Extract the [X, Y] coordinate from the center of the cell holding the provided text.  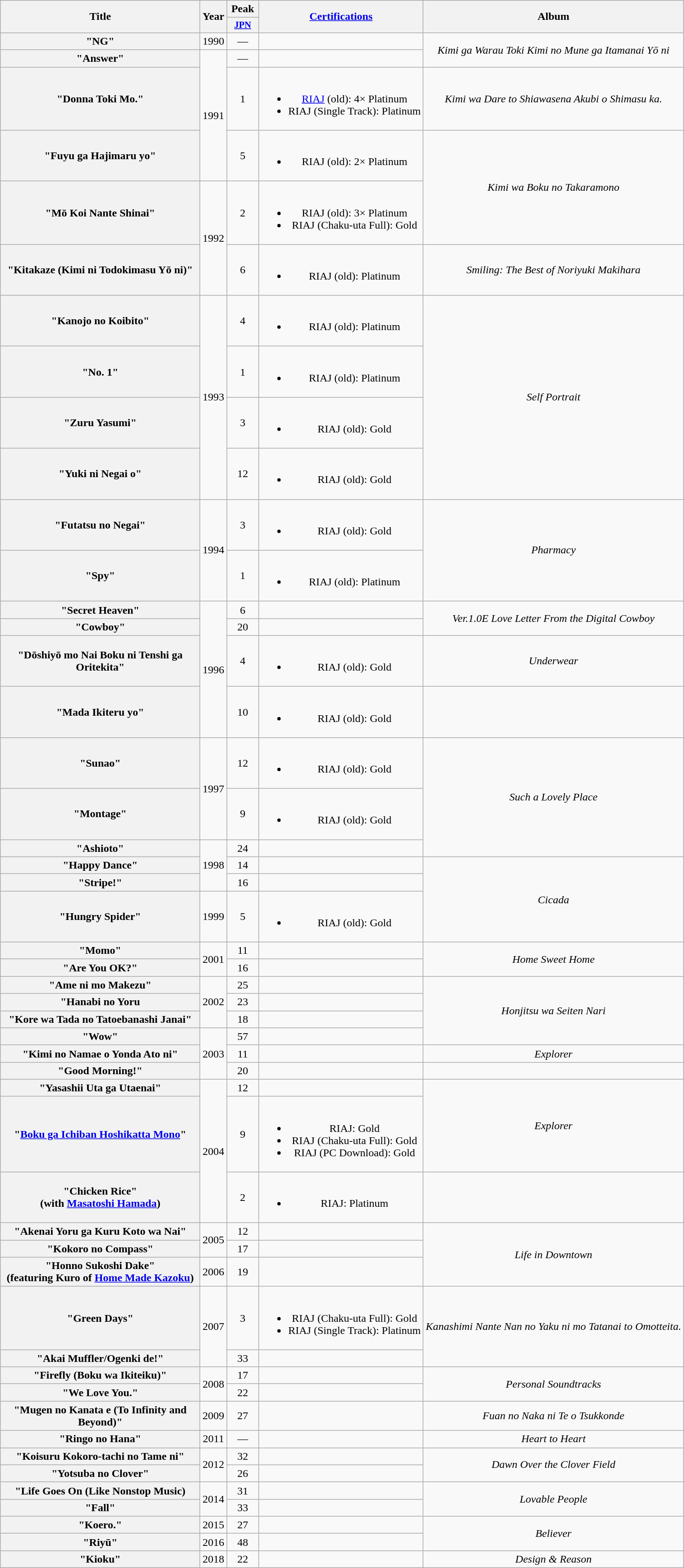
"Wow" [100, 1036]
2004 [214, 1151]
"Sunao" [100, 763]
"Kioku" [100, 1559]
"Montage" [100, 814]
"Zuru Yasumi" [100, 423]
"Life Goes On (Like Nonstop Music) [100, 1490]
"Yasashii Uta ga Utaenai" [100, 1088]
"Fall" [100, 1508]
Certifications [341, 17]
"Are You OK?" [100, 968]
23 [243, 1002]
1997 [214, 788]
"Chicken Rice"(with Masatoshi Hamada) [100, 1197]
"Dōshiyō mo Nai Boku ni Tenshi ga Oritekita" [100, 661]
2014 [214, 1499]
2008 [214, 1384]
RIAJ: GoldRIAJ (Chaku-uta Full): GoldRIAJ (PC Download): Gold [341, 1134]
RIAJ: Platinum [341, 1197]
1992 [214, 238]
14 [243, 865]
1996 [214, 669]
"Koisuru Kokoro-tachi no Tame ni" [100, 1456]
1990 [214, 41]
Title [100, 17]
2011 [214, 1439]
"Akai Muffler/Ogenki de!" [100, 1358]
RIAJ (Chaku-uta Full): GoldRIAJ (Single Track): Platinum [341, 1318]
1993 [214, 397]
"Fuyu ga Hajimaru yo" [100, 156]
"We Love You." [100, 1393]
1998 [214, 865]
"NG" [100, 41]
Cicada [554, 899]
2005 [214, 1240]
24 [243, 848]
"Green Days" [100, 1318]
2015 [214, 1525]
"Ashioto" [100, 848]
26 [243, 1473]
Life in Downtown [554, 1255]
2016 [214, 1542]
2006 [214, 1272]
"Momo" [100, 951]
"Yuki ni Negai o" [100, 474]
Year [214, 17]
Smiling: The Best of Noriyuki Makihara [554, 270]
19 [243, 1272]
Pharmacy [554, 550]
Ver.1.0E Love Letter From the Digital Cowboy [554, 618]
"Cowboy" [100, 627]
18 [243, 1019]
"Honno Sukoshi Dake"(featuring Kuro of Home Made Kazoku) [100, 1272]
RIAJ (old): 3× PlatinumRIAJ (Chaku-uta Full): Gold [341, 213]
Kimi ga Warau Toki Kimi no Mune ga Itamanai Yō ni [554, 50]
"Kitakaze (Kimi ni Todokimasu Yō ni)" [100, 270]
"Koero." [100, 1525]
"Hungry Spider" [100, 916]
"Yotsuba no Clover" [100, 1473]
RIAJ (old): 2× Platinum [341, 156]
10 [243, 712]
2002 [214, 1002]
2018 [214, 1559]
57 [243, 1036]
Fuan no Naka ni Te o Tsukkonde [554, 1416]
"Kimi no Namae o Yonda Ato ni" [100, 1053]
Design & Reason [554, 1559]
25 [243, 985]
"Stripe!" [100, 883]
Self Portrait [554, 397]
2003 [214, 1053]
Heart to Heart [554, 1439]
"Mada Ikiteru yo" [100, 712]
Home Sweet Home [554, 959]
48 [243, 1542]
"Mugen no Kanata e (To Infinity and Beyond)" [100, 1416]
32 [243, 1456]
"Firefly (Boku wa Ikiteiku)" [100, 1375]
31 [243, 1490]
"No. 1" [100, 372]
2007 [214, 1327]
"Kore wa Tada no Tatoebanashi Janai" [100, 1019]
"Futatsu no Negai" [100, 525]
2012 [214, 1465]
JPN [243, 25]
Dawn Over the Clover Field [554, 1465]
"Riyū" [100, 1542]
"Boku ga Ichiban Hoshikatta Mono" [100, 1134]
Kanashimi Nante Nan no Yaku ni mo Tatanai to Omotteita. [554, 1327]
1991 [214, 115]
"Answer" [100, 59]
Album [554, 17]
Honjitsu wa Seiten Nari [554, 1011]
Peak [243, 9]
2009 [214, 1416]
"Mō Koi Nante Shinai" [100, 213]
"Ringo no Hana" [100, 1439]
"Kokoro no Compass" [100, 1249]
"Hanabi no Yoru [100, 1002]
Kimi wa Dare to Shiawasena Akubi o Shimasu ka. [554, 99]
"Kanojo no Koibito" [100, 321]
Such a Lovely Place [554, 797]
Kimi wa Boku no Takaramono [554, 188]
Believer [554, 1533]
1999 [214, 916]
"Happy Dance" [100, 865]
Personal Soundtracks [554, 1384]
"Secret Heaven" [100, 610]
2001 [214, 959]
"Spy" [100, 575]
"Akenai Yoru ga Kuru Koto wa Nai" [100, 1232]
"Ame ni mo Makezu" [100, 985]
"Good Morning!" [100, 1071]
Underwear [554, 661]
"Donna Toki Mo." [100, 99]
1994 [214, 550]
Lovable People [554, 1499]
RIAJ (old): 4× PlatinumRIAJ (Single Track): Platinum [341, 99]
